Locate the cell with the specified text and output its (x, y) center coordinate. 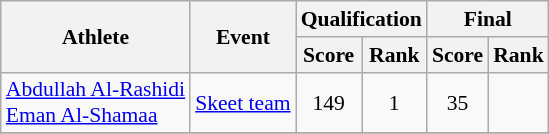
Final (488, 19)
Skeet team (242, 102)
Qualification (362, 19)
Event (242, 36)
35 (458, 102)
Abdullah Al-RashidiEman Al-Shamaa (96, 102)
149 (329, 102)
Athlete (96, 36)
1 (394, 102)
